Detect which cell encompasses the target text, then output its (x, y) center coordinate. 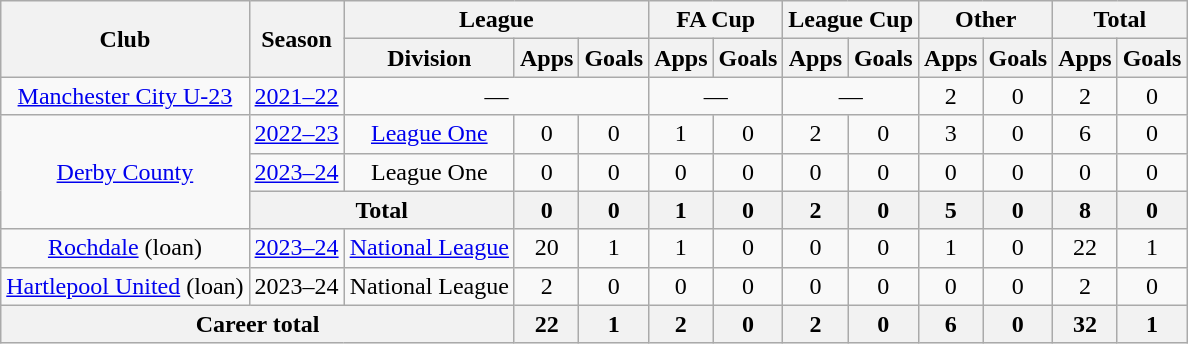
Derby County (125, 172)
Manchester City U-23 (125, 96)
League (496, 20)
Career total (258, 324)
Division (429, 58)
Hartlepool United (loan) (125, 286)
Rochdale (loan) (125, 248)
3 (951, 134)
League Cup (851, 20)
Club (125, 39)
2021–22 (296, 96)
Season (296, 39)
2022–23 (296, 134)
Other (986, 20)
FA Cup (716, 20)
20 (546, 248)
32 (1085, 324)
5 (951, 210)
8 (1085, 210)
